Detect which cell encompasses the target text, then output its [x, y] center coordinate. 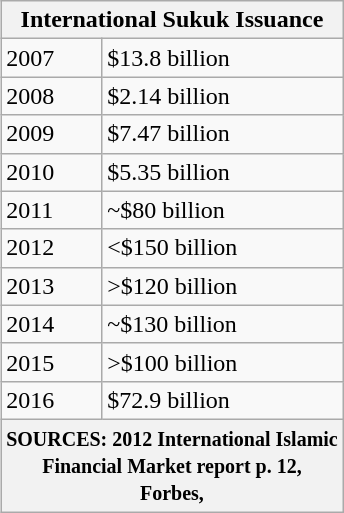
$5.35 billion [223, 172]
2008 [52, 96]
2011 [52, 210]
~$130 billion [223, 324]
2016 [52, 400]
$7.47 billion [223, 134]
$2.14 billion [223, 96]
International Sukuk Issuance [172, 20]
2015 [52, 362]
>$120 billion [223, 286]
>$100 billion [223, 362]
2007 [52, 58]
$13.8 billion [223, 58]
<$150 billion [223, 248]
2010 [52, 172]
SOURCES: 2012 International Islamic Financial Market report p. 12, Forbes, [172, 465]
$72.9 billion [223, 400]
2014 [52, 324]
~$80 billion [223, 210]
2013 [52, 286]
2012 [52, 248]
2009 [52, 134]
